Extract the [x, y] coordinate from the center of the cell holding the provided text.  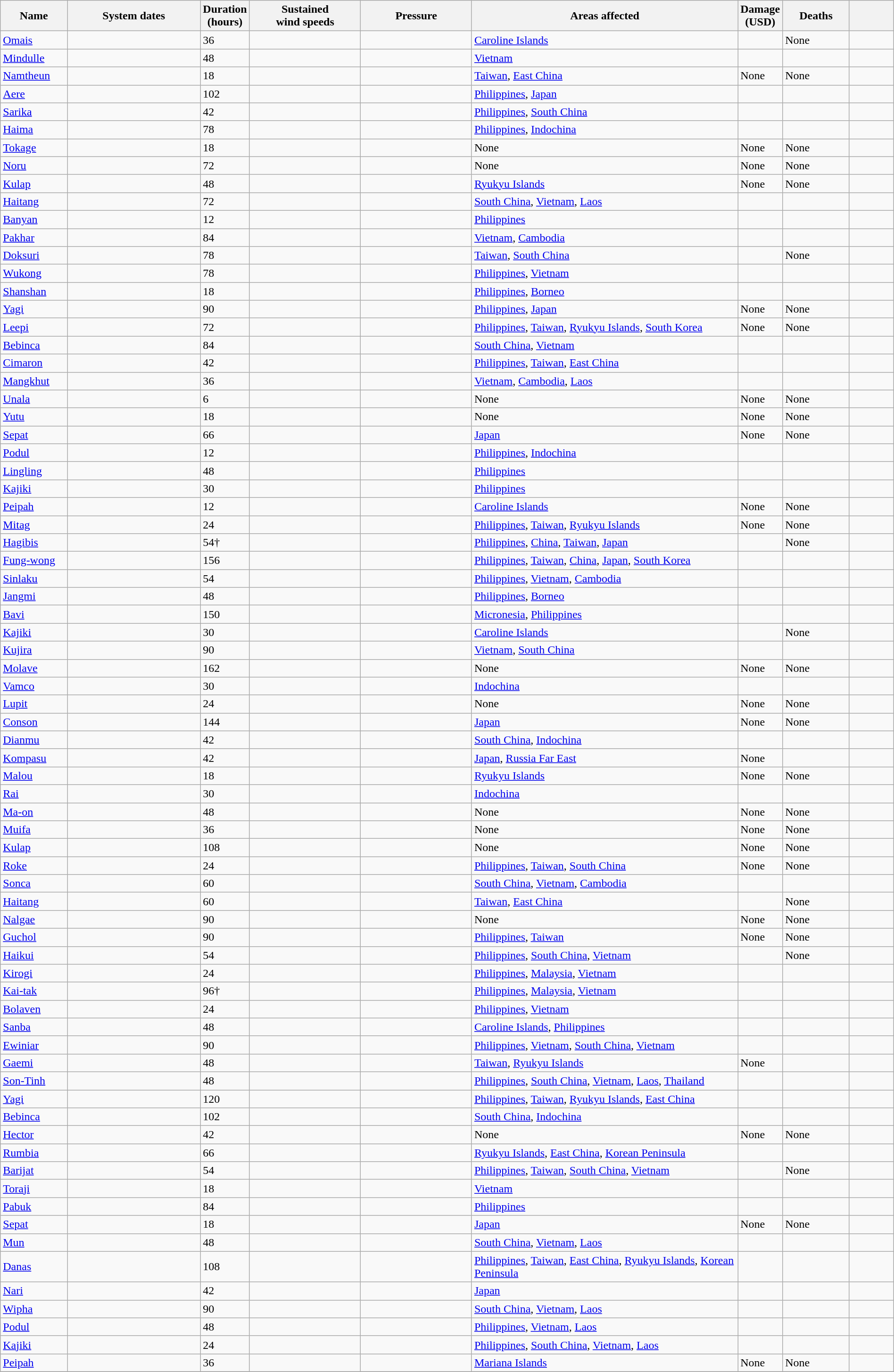
Deaths [816, 16]
Sustainedwind speeds [305, 16]
Philippines, South China, Vietnam, Laos, Thailand [604, 1081]
Lingling [34, 471]
54† [225, 543]
Duration(hours) [225, 16]
Philippines, Taiwan, South China [604, 866]
Kirogi [34, 973]
Hector [34, 1135]
Areas affected [604, 16]
Philippines, Vietnam, South China, Vietnam [604, 1045]
Noru [34, 165]
Haima [34, 130]
Vietnam, South China [604, 650]
150 [225, 614]
Sanba [34, 1027]
System dates [134, 16]
Mitag [34, 525]
Kai-tak [34, 991]
Nalgae [34, 919]
Muifa [34, 830]
Omais [34, 40]
156 [225, 561]
Leepi [34, 327]
Taiwan, Ryukyu Islands [604, 1063]
Kompasu [34, 758]
Ryukyu Islands, East China, Korean Peninsula [604, 1153]
Guchol [34, 937]
Haikui [34, 955]
Sinlaku [34, 579]
Banyan [34, 219]
Shanshan [34, 291]
Son-Tinh [34, 1081]
Mindulle [34, 58]
Philippines, Vietnam, Laos [604, 1327]
Vamco [34, 686]
Damage(USD) [760, 16]
Nari [34, 1291]
Philippines, Taiwan [604, 937]
Dianmu [34, 740]
Vietnam, Cambodia [604, 237]
Sarika [34, 112]
Pabuk [34, 1207]
Philippines, Vietnam, Cambodia [604, 579]
Unala [34, 399]
Philippines, Taiwan, East China, Ryukyu Islands, Korean Peninsula [604, 1266]
Pakhar [34, 237]
Philippines, South China, Vietnam [604, 955]
Bolaven [34, 1009]
Philippines, Taiwan, South China, Vietnam [604, 1171]
Namtheun [34, 76]
Mangkhut [34, 381]
Bavi [34, 614]
96† [225, 991]
Tokage [34, 148]
Hagibis [34, 543]
Jangmi [34, 596]
Mariana Islands [604, 1363]
Taiwan, South China [604, 256]
Roke [34, 866]
Rai [34, 793]
Ma-on [34, 811]
Philippines, China, Taiwan, Japan [604, 543]
Philippines, Taiwan, East China [604, 363]
Philippines, Taiwan, China, Japan, South Korea [604, 561]
Ewiniar [34, 1045]
162 [225, 668]
Wipha [34, 1309]
Name [34, 16]
Gaemi [34, 1063]
Malou [34, 776]
Caroline Islands, Philippines [604, 1027]
Rumbia [34, 1153]
Philippines, South China, Vietnam, Laos [604, 1345]
144 [225, 722]
Molave [34, 668]
Philippines, South China [604, 112]
South China, Vietnam [604, 345]
Barijat [34, 1171]
6 [225, 399]
Yutu [34, 417]
Sonca [34, 884]
120 [225, 1099]
Philippines, Taiwan, Ryukyu Islands, South Korea [604, 327]
Lupit [34, 704]
Cimaron [34, 363]
Wukong [34, 273]
Danas [34, 1266]
Micronesia, Philippines [604, 614]
Philippines, Taiwan, Ryukyu Islands, East China [604, 1099]
Doksuri [34, 256]
Pressure [416, 16]
South China, Vietnam, Cambodia [604, 884]
Kujira [34, 650]
Aere [34, 94]
Conson [34, 722]
Japan, Russia Far East [604, 758]
Toraji [34, 1189]
Fung-wong [34, 561]
Vietnam, Cambodia, Laos [604, 381]
Mun [34, 1242]
Philippines, Taiwan, Ryukyu Islands [604, 525]
